Find where the given text appears and provide that cell's center as [X, Y] coordinate. 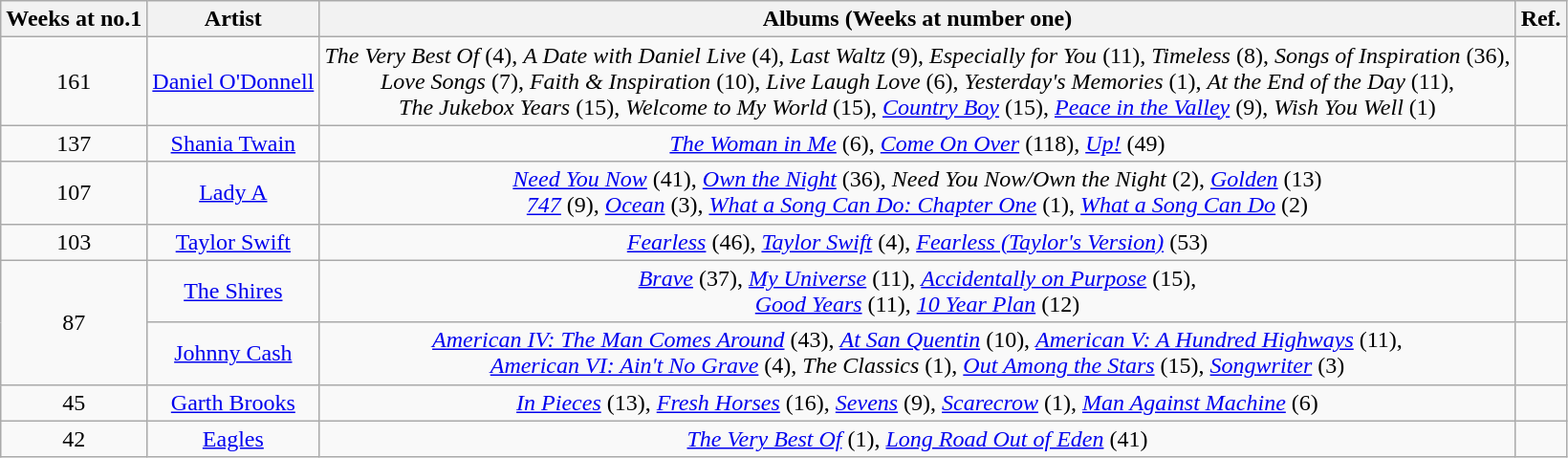
Garth Brooks [233, 403]
Artist [233, 19]
137 [75, 143]
Albums (Weeks at number one) [918, 19]
Lady A [233, 193]
Taylor Swift [233, 242]
Weeks at no.1 [75, 19]
The Very Best Of (1), Long Road Out of Eden (41) [918, 439]
107 [75, 193]
Daniel O'Donnell [233, 81]
The Shires [233, 291]
161 [75, 81]
Ref. [1541, 19]
87 [75, 322]
Shania Twain [233, 143]
45 [75, 403]
Johnny Cash [233, 354]
103 [75, 242]
Eagles [233, 439]
In Pieces (13), Fresh Horses (16), Sevens (9), Scarecrow (1), Man Against Machine (6) [918, 403]
42 [75, 439]
Fearless (46), Taylor Swift (4), Fearless (Taylor's Version) (53) [918, 242]
Brave (37), My Universe (11), Accidentally on Purpose (15), Good Years (11), 10 Year Plan (12) [918, 291]
The Woman in Me (6), Come On Over (118), Up! (49) [918, 143]
